Pinpoint the cell where the given text exists, returning its (X, Y) midpoint coordinate. 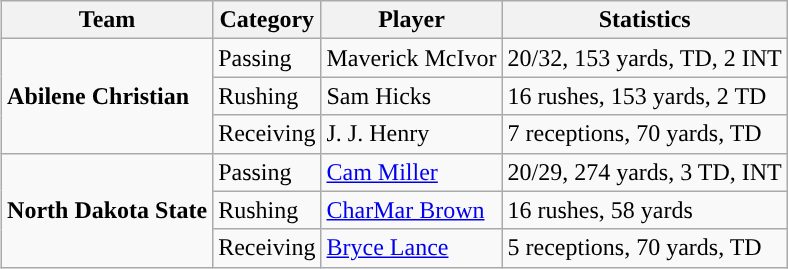
20/29, 274 yards, 3 TD, INT (644, 172)
20/32, 153 yards, TD, 2 INT (644, 58)
North Dakota State (108, 210)
7 receptions, 70 yards, TD (644, 134)
16 rushes, 153 yards, 2 TD (644, 96)
Maverick McIvor (412, 58)
Bryce Lance (412, 248)
Sam Hicks (412, 96)
5 receptions, 70 yards, TD (644, 248)
16 rushes, 58 yards (644, 210)
Player (412, 20)
Abilene Christian (108, 96)
J. J. Henry (412, 134)
Statistics (644, 20)
Category (267, 20)
Cam Miller (412, 172)
Team (108, 20)
CharMar Brown (412, 210)
